Search for the cell housing the specified text and yield its (X, Y) center coordinate. 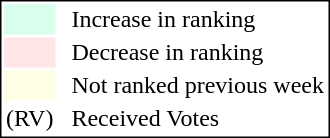
Not ranked previous week (198, 85)
Decrease in ranking (198, 53)
(RV) (29, 119)
Received Votes (198, 119)
Increase in ranking (198, 19)
